Provide the (x, y) coordinate of the cell's center where the given text is located.  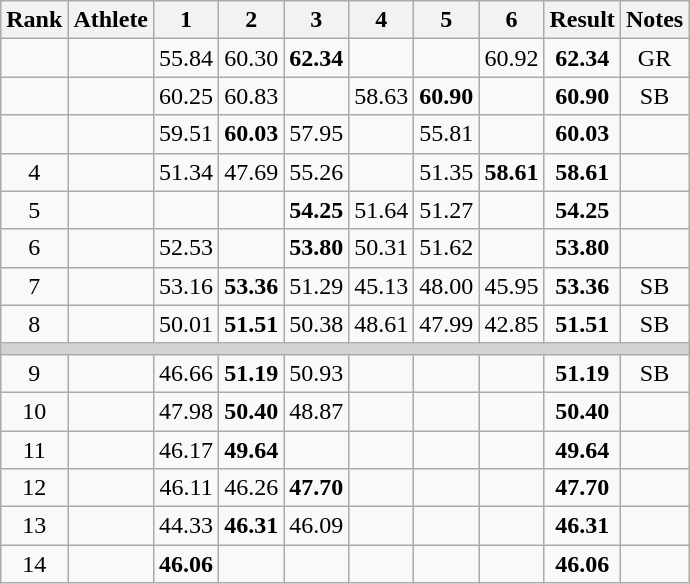
53.16 (186, 286)
8 (34, 324)
42.85 (512, 324)
60.30 (252, 58)
52.53 (186, 248)
46.11 (186, 488)
Result (582, 20)
11 (34, 449)
51.34 (186, 172)
48.00 (446, 286)
47.99 (446, 324)
46.09 (316, 526)
48.87 (316, 411)
51.29 (316, 286)
46.66 (186, 373)
47.98 (186, 411)
3 (316, 20)
48.61 (382, 324)
1 (186, 20)
51.64 (382, 210)
55.26 (316, 172)
45.13 (382, 286)
45.95 (512, 286)
2 (252, 20)
44.33 (186, 526)
Notes (654, 20)
46.26 (252, 488)
46.17 (186, 449)
50.38 (316, 324)
14 (34, 564)
13 (34, 526)
59.51 (186, 134)
7 (34, 286)
51.27 (446, 210)
60.92 (512, 58)
47.69 (252, 172)
Athlete (111, 20)
50.31 (382, 248)
12 (34, 488)
Rank (34, 20)
50.93 (316, 373)
58.63 (382, 96)
10 (34, 411)
51.35 (446, 172)
60.25 (186, 96)
57.95 (316, 134)
55.81 (446, 134)
50.01 (186, 324)
9 (34, 373)
55.84 (186, 58)
51.62 (446, 248)
GR (654, 58)
60.83 (252, 96)
